From the cell containing the given text, extract its center point as (x, y) coordinate. 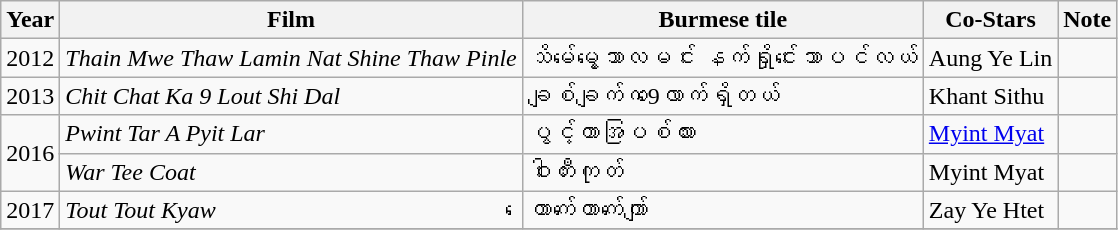
သိမ်မွေ့သောလမင်း နက်ရှိုင်းသောပင်လယ် (722, 58)
Note (1088, 20)
Zay Ye Htet (990, 210)
2016 (30, 153)
War Tee Coat (291, 172)
Pwint Tar A Pyit Lar (291, 134)
2013 (30, 96)
Film (291, 20)
ဝါးတီးကုတ် (722, 172)
Khant Sithu (990, 96)
Tout Tout Kyaw (291, 210)
Aung Ye Lin (990, 58)
Burmese tile (722, 20)
ပွင့်တာအပြစ်လား (722, 134)
Co-Stars (990, 20)
တောက်တောက်ကျော် (722, 210)
Chit Chat Ka 9 Lout Shi Dal (291, 96)
Thain Mwe Thaw Lamin Nat Shine Thaw Pinle (291, 58)
2012 (30, 58)
ချစ်ချက်က9လောက်ရှိတယ် (722, 96)
Year (30, 20)
2017 (30, 210)
